Output the (x, y) coordinate of the center of the cell containing the given text.  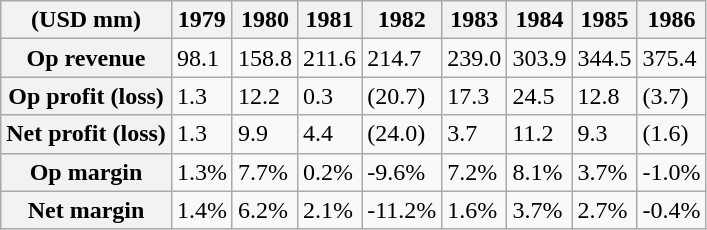
Op profit (loss) (86, 96)
-11.2% (402, 210)
1.6% (474, 210)
Net profit (loss) (86, 134)
(3.7) (672, 96)
17.3 (474, 96)
Net margin (86, 210)
239.0 (474, 58)
24.5 (540, 96)
11.2 (540, 134)
1985 (604, 20)
Op revenue (86, 58)
-0.4% (672, 210)
1980 (264, 20)
Op margin (86, 172)
(20.7) (402, 96)
98.1 (202, 58)
1983 (474, 20)
1982 (402, 20)
-9.6% (402, 172)
8.1% (540, 172)
0.2% (329, 172)
211.6 (329, 58)
344.5 (604, 58)
375.4 (672, 58)
1986 (672, 20)
9.3 (604, 134)
7.7% (264, 172)
2.7% (604, 210)
1981 (329, 20)
1979 (202, 20)
12.2 (264, 96)
(24.0) (402, 134)
4.4 (329, 134)
303.9 (540, 58)
7.2% (474, 172)
(USD mm) (86, 20)
0.3 (329, 96)
1.3% (202, 172)
12.8 (604, 96)
(1.6) (672, 134)
214.7 (402, 58)
158.8 (264, 58)
3.7 (474, 134)
6.2% (264, 210)
-1.0% (672, 172)
9.9 (264, 134)
1984 (540, 20)
2.1% (329, 210)
1.4% (202, 210)
